Output the [X, Y] coordinate of the center of the cell containing the given text.  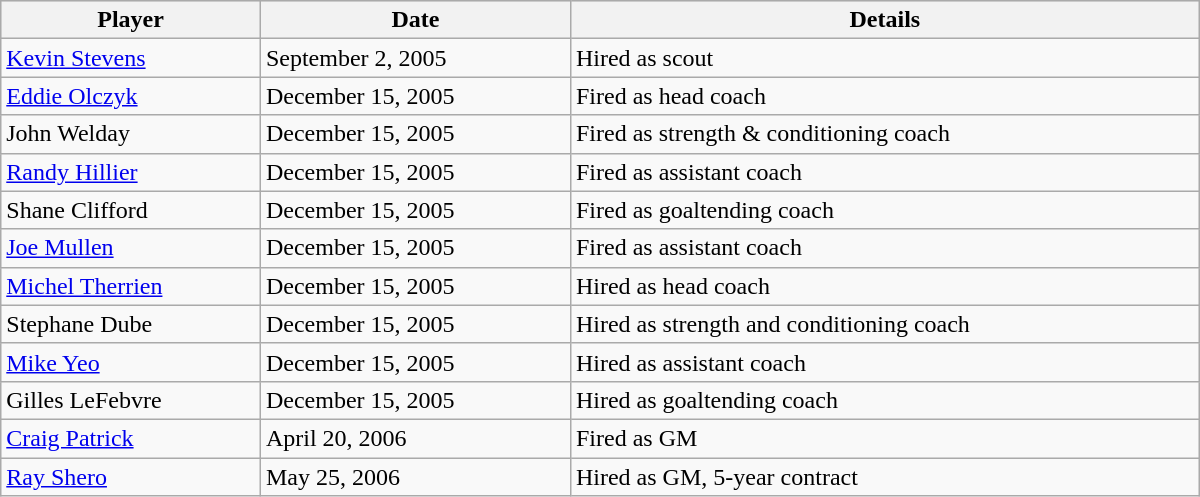
Mike Yeo [131, 362]
Hired as assistant coach [884, 362]
April 20, 2006 [415, 438]
John Welday [131, 134]
Gilles LeFebvre [131, 400]
Craig Patrick [131, 438]
Fired as goaltending coach [884, 210]
Eddie Olczyk [131, 96]
Joe Mullen [131, 248]
Shane Clifford [131, 210]
Hired as scout [884, 58]
Fired as head coach [884, 96]
September 2, 2005 [415, 58]
Date [415, 20]
Michel Therrien [131, 286]
Kevin Stevens [131, 58]
Hired as head coach [884, 286]
Hired as goaltending coach [884, 400]
Ray Shero [131, 477]
Details [884, 20]
Hired as strength and conditioning coach [884, 324]
Randy Hillier [131, 172]
May 25, 2006 [415, 477]
Fired as GM [884, 438]
Stephane Dube [131, 324]
Fired as strength & conditioning coach [884, 134]
Player [131, 20]
Hired as GM, 5-year contract [884, 477]
